Detect which cell encompasses the target text, then output its (x, y) center coordinate. 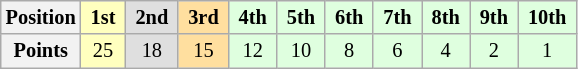
9th (494, 17)
Points (41, 51)
8 (349, 51)
1 (547, 51)
Position (41, 17)
2 (494, 51)
10 (301, 51)
6 (397, 51)
3rd (203, 17)
5th (301, 17)
15 (203, 51)
2nd (152, 17)
7th (397, 17)
25 (104, 51)
4 (446, 51)
18 (152, 51)
4th (253, 17)
12 (253, 51)
10th (547, 17)
8th (446, 17)
1st (104, 17)
6th (349, 17)
